Capture the cell that displays the provided text and extract its [X, Y] central coordinate. 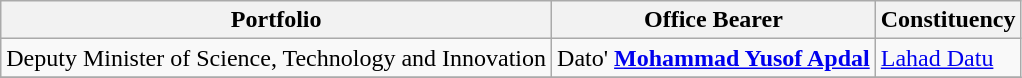
Constituency [948, 20]
Lahad Datu [948, 58]
Office Bearer [714, 20]
Dato' Mohammad Yusof Apdal [714, 58]
Portfolio [276, 20]
Deputy Minister of Science, Technology and Innovation [276, 58]
